Identify which cell holds the provided text, then report its (X, Y) central coordinate. 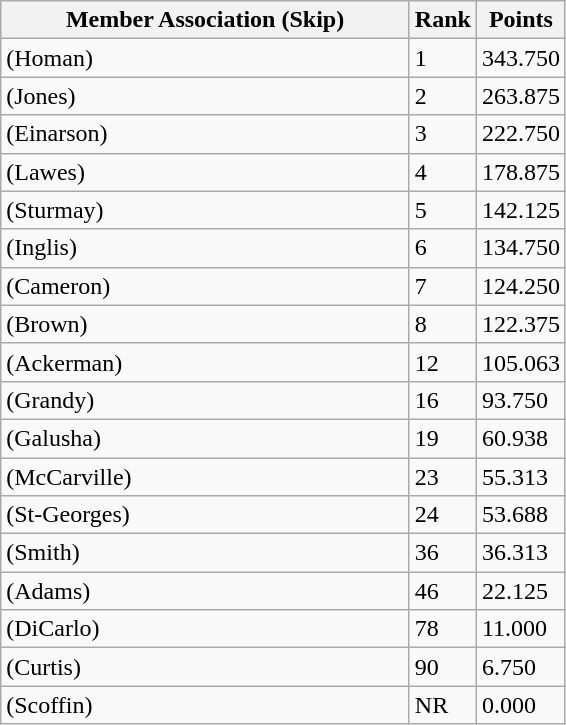
0.000 (520, 705)
(Einarson) (206, 134)
46 (442, 591)
5 (442, 210)
60.938 (520, 438)
8 (442, 324)
1 (442, 58)
(St-Georges) (206, 515)
55.313 (520, 477)
36 (442, 553)
(Lawes) (206, 172)
134.750 (520, 248)
(Scoffin) (206, 705)
78 (442, 629)
142.125 (520, 210)
2 (442, 96)
(Galusha) (206, 438)
(Inglis) (206, 248)
53.688 (520, 515)
Rank (442, 20)
23 (442, 477)
19 (442, 438)
105.063 (520, 362)
36.313 (520, 553)
6.750 (520, 667)
3 (442, 134)
22.125 (520, 591)
16 (442, 400)
24 (442, 515)
(McCarville) (206, 477)
122.375 (520, 324)
4 (442, 172)
(Adams) (206, 591)
(Grandy) (206, 400)
(Brown) (206, 324)
90 (442, 667)
Points (520, 20)
Member Association (Skip) (206, 20)
12 (442, 362)
6 (442, 248)
222.750 (520, 134)
7 (442, 286)
(DiCarlo) (206, 629)
(Ackerman) (206, 362)
93.750 (520, 400)
NR (442, 705)
343.750 (520, 58)
(Sturmay) (206, 210)
11.000 (520, 629)
(Curtis) (206, 667)
263.875 (520, 96)
178.875 (520, 172)
(Homan) (206, 58)
(Cameron) (206, 286)
(Jones) (206, 96)
124.250 (520, 286)
(Smith) (206, 553)
